Detect which cell encompasses the target text, then output its (x, y) center coordinate. 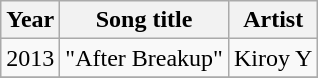
"After Breakup" (144, 58)
Kiroy Y (273, 58)
Artist (273, 20)
Song title (144, 20)
Year (30, 20)
2013 (30, 58)
